Output the [X, Y] coordinate of the center of the cell containing the given text.  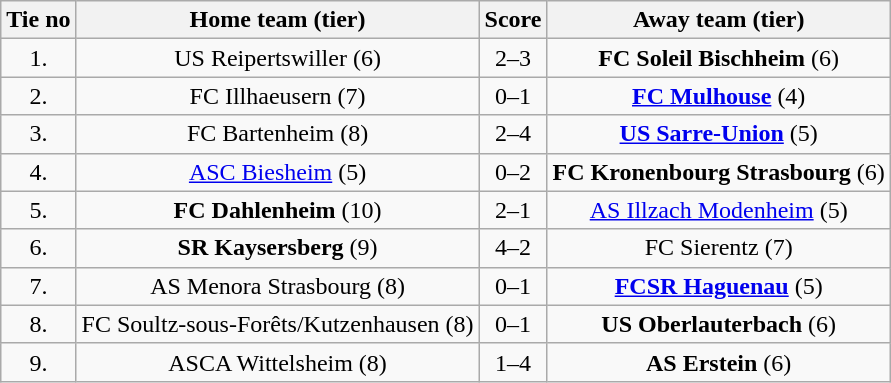
FC Dahlenheim (10) [278, 210]
SR Kaysersberg (9) [278, 248]
Tie no [38, 20]
FCSR Haguenau (5) [718, 286]
2–3 [513, 58]
9. [38, 362]
1. [38, 58]
2. [38, 96]
US Sarre-Union (5) [718, 134]
AS Illzach Modenheim (5) [718, 210]
FC Illhaeusern (7) [278, 96]
FC Kronenbourg Strasbourg (6) [718, 172]
US Reipertswiller (6) [278, 58]
AS Erstein (6) [718, 362]
FC Mulhouse (4) [718, 96]
Score [513, 20]
AS Menora Strasbourg (8) [278, 286]
2–1 [513, 210]
8. [38, 324]
FC Sierentz (7) [718, 248]
4–2 [513, 248]
5. [38, 210]
4. [38, 172]
ASCA Wittelsheim (8) [278, 362]
FC Bartenheim (8) [278, 134]
6. [38, 248]
FC Soultz-sous-Forêts/Kutzenhausen (8) [278, 324]
Home team (tier) [278, 20]
3. [38, 134]
0–2 [513, 172]
2–4 [513, 134]
ASC Biesheim (5) [278, 172]
US Oberlauterbach (6) [718, 324]
1–4 [513, 362]
FC Soleil Bischheim (6) [718, 58]
Away team (tier) [718, 20]
7. [38, 286]
